Search for the cell housing the specified text and yield its (x, y) center coordinate. 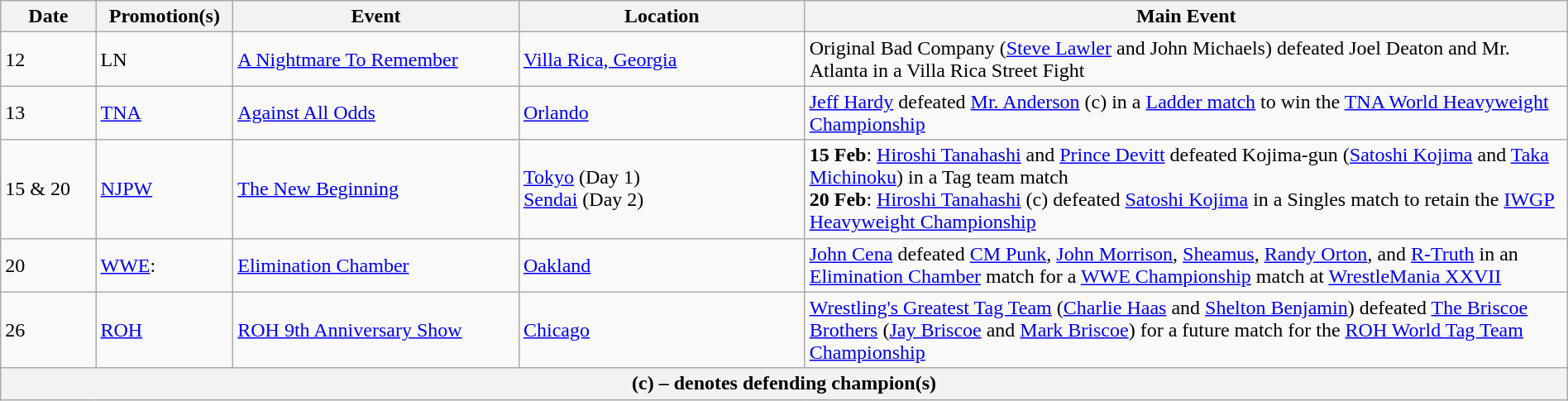
A Nightmare To Remember (376, 60)
13 (48, 112)
Chicago (662, 330)
The New Beginning (376, 189)
LN (165, 60)
Location (662, 17)
Oakland (662, 265)
(c) – denotes defending champion(s) (784, 384)
20 (48, 265)
Event (376, 17)
15 & 20 (48, 189)
ROH (165, 330)
WWE: (165, 265)
NJPW (165, 189)
Against All Odds (376, 112)
Date (48, 17)
Original Bad Company (Steve Lawler and John Michaels) defeated Joel Deaton and Mr. Atlanta in a Villa Rica Street Fight (1186, 60)
ROH 9th Anniversary Show (376, 330)
Jeff Hardy defeated Mr. Anderson (c) in a Ladder match to win the TNA World Heavyweight Championship (1186, 112)
Villa Rica, Georgia (662, 60)
TNA (165, 112)
Promotion(s) (165, 17)
12 (48, 60)
Orlando (662, 112)
Elimination Chamber (376, 265)
26 (48, 330)
Tokyo (Day 1)Sendai (Day 2) (662, 189)
Main Event (1186, 17)
